Capture the cell that displays the provided text and extract its [X, Y] central coordinate. 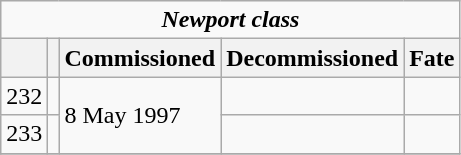
Newport class [230, 20]
Commissioned [140, 58]
8 May 1997 [140, 115]
Fate [432, 58]
Decommissioned [312, 58]
233 [24, 134]
232 [24, 96]
